Find where the given text appears and provide that cell's center as (x, y) coordinate. 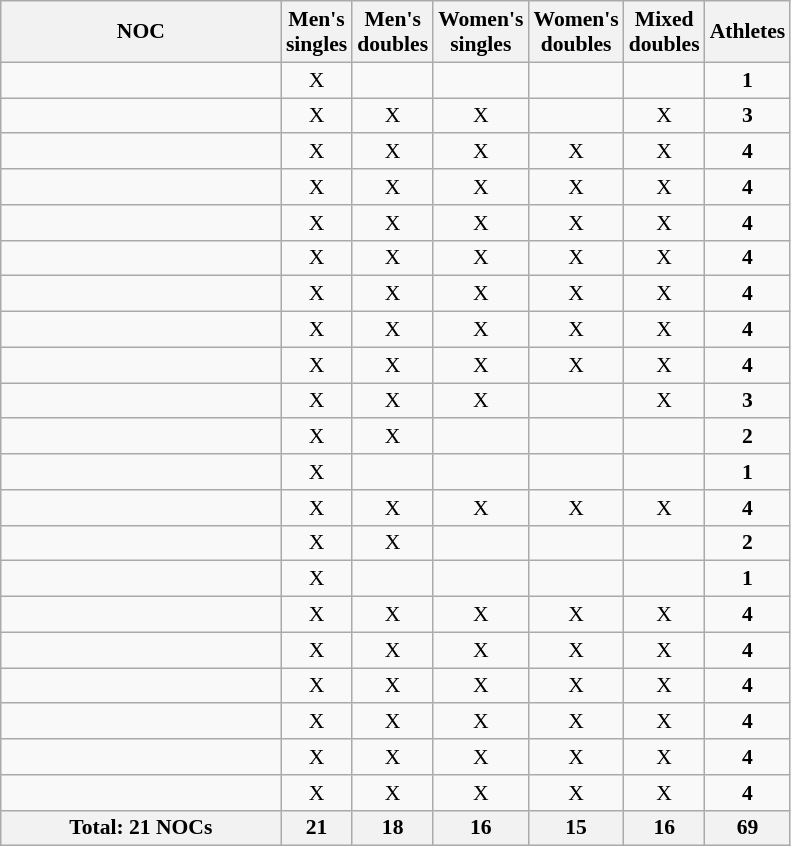
Women'ssingles (480, 32)
NOC (141, 32)
Total: 21 NOCs (141, 828)
69 (748, 828)
Women'sdoubles (576, 32)
Men'sdoubles (392, 32)
Mixeddoubles (664, 32)
Athletes (748, 32)
15 (576, 828)
21 (316, 828)
Men'ssingles (316, 32)
18 (392, 828)
